Identify which cell holds the provided text, then report its [X, Y] central coordinate. 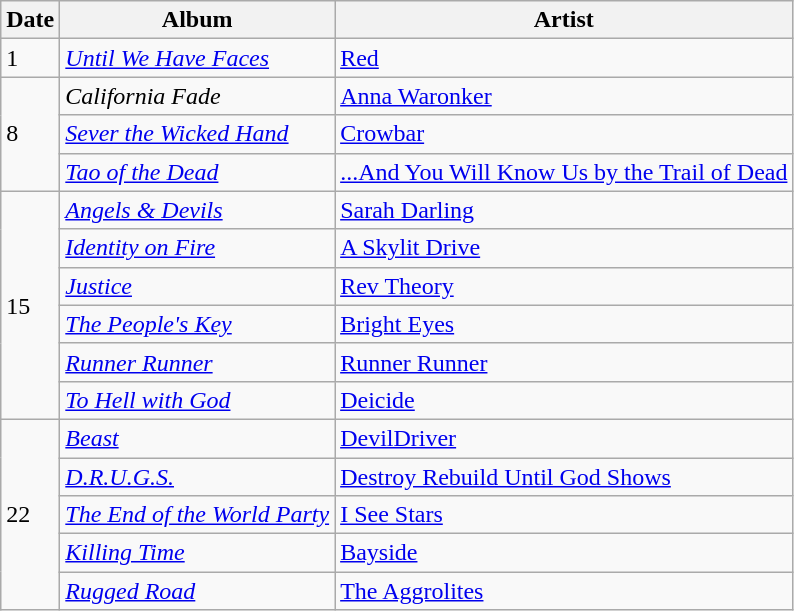
Date [30, 20]
Bayside [564, 553]
Tao of the Dead [198, 172]
Crowbar [564, 134]
A Skylit Drive [564, 248]
The People's Key [198, 324]
Angels & Devils [198, 210]
...And You Will Know Us by the Trail of Dead [564, 172]
Destroy Rebuild Until God Shows [564, 477]
Deicide [564, 400]
The Aggrolites [564, 591]
Rugged Road [198, 591]
Sarah Darling [564, 210]
Anna Waronker [564, 96]
8 [30, 134]
Justice [198, 286]
Until We Have Faces [198, 58]
California Fade [198, 96]
Red [564, 58]
Identity on Fire [198, 248]
Rev Theory [564, 286]
Artist [564, 20]
I See Stars [564, 515]
15 [30, 305]
Beast [198, 438]
Bright Eyes [564, 324]
To Hell with God [198, 400]
The End of the World Party [198, 515]
1 [30, 58]
Sever the Wicked Hand [198, 134]
DevilDriver [564, 438]
D.R.U.G.S. [198, 477]
Album [198, 20]
22 [30, 514]
Killing Time [198, 553]
